Detect which cell encompasses the target text, then output its [X, Y] center coordinate. 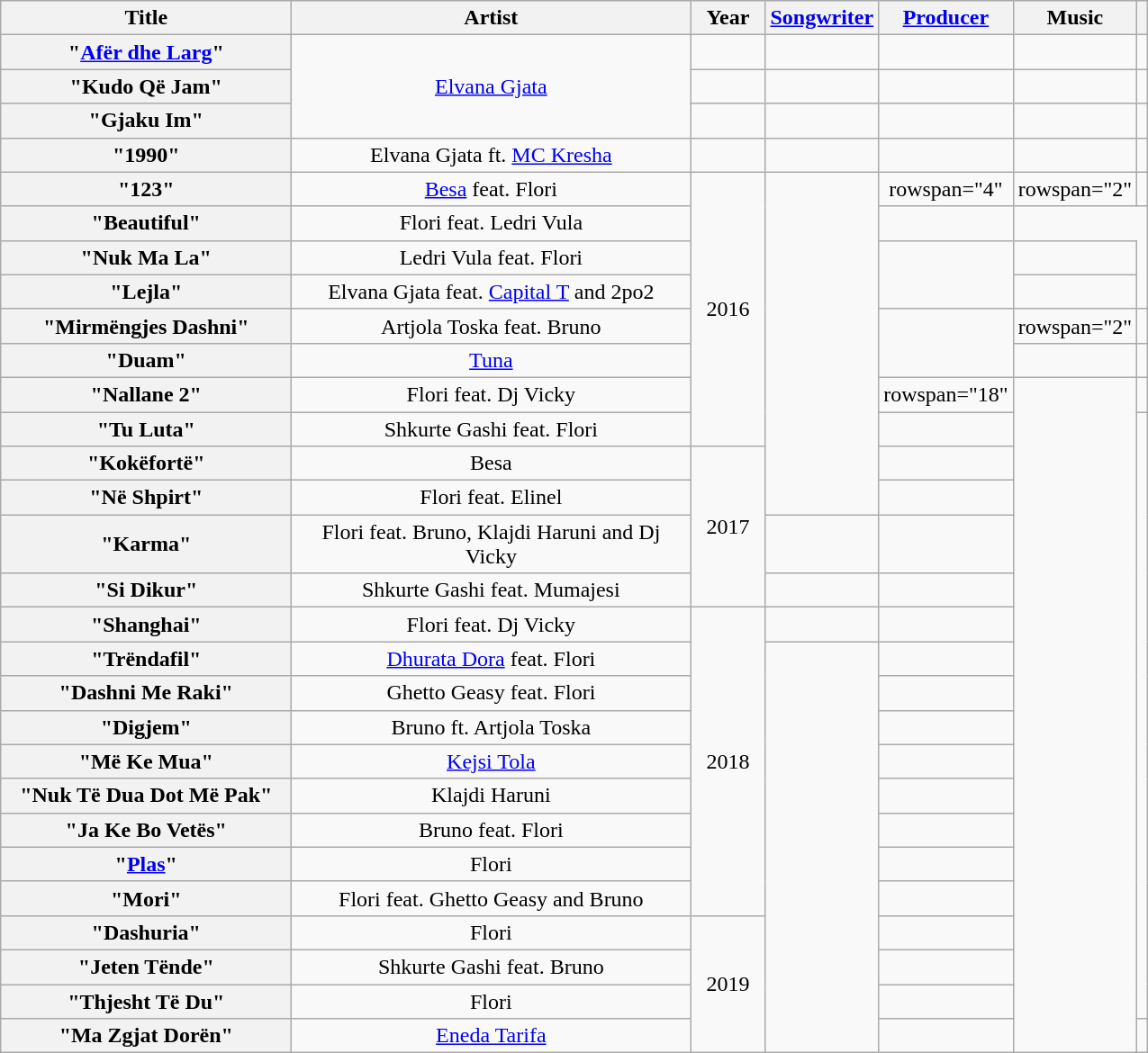
"Shanghai" [146, 625]
"Më Ke Mua" [146, 761]
"Lejla" [146, 292]
Elvana Gjata [492, 86]
Songwriter [822, 18]
Shkurte Gashi feat. Mumajesi [492, 590]
Shkurte Gashi feat. Flori [492, 429]
"Plas" [146, 864]
"Gjaku Im" [146, 121]
2017 [728, 527]
"Thjesht Të Du" [146, 1002]
rowspan="4" [946, 189]
"Ja Ke Bo Vetës" [146, 830]
Flori feat. Bruno, Klajdi Haruni and Dj Vicky [492, 544]
Bruno ft. Artjola Toska [492, 727]
Music [1075, 18]
Kejsi Tola [492, 761]
Shkurte Gashi feat. Bruno [492, 967]
Ledri Vula feat. Flori [492, 257]
"1990" [146, 155]
2016 [728, 309]
Flori feat. Ghetto Geasy and Bruno [492, 898]
"Tu Luta" [146, 429]
rowspan="18" [946, 394]
"Trëndafil" [146, 659]
"Kokëfortë" [146, 463]
"Dashuria" [146, 932]
"Afër dhe Larg" [146, 52]
"123" [146, 189]
Flori feat. Elinel [492, 498]
"Nuk Ma La" [146, 257]
"Në Shpirt" [146, 498]
Besa feat. Flori [492, 189]
"Jeten Tënde" [146, 967]
"Mori" [146, 898]
2019 [728, 984]
"Kudo Që Jam" [146, 86]
Elvana Gjata feat. Capital T and 2po2 [492, 292]
Ghetto Geasy feat. Flori [492, 693]
Klajdi Haruni [492, 796]
Flori feat. Ledri Vula [492, 223]
Artist [492, 18]
"Beautiful" [146, 223]
Tuna [492, 360]
Bruno feat. Flori [492, 830]
Title [146, 18]
"Nuk Të Dua Dot Më Pak" [146, 796]
"Dashni Me Raki" [146, 693]
"Mirmëngjes Dashni" [146, 326]
"Nallane 2" [146, 394]
"Ma Zgjat Dorën" [146, 1036]
"Karma" [146, 544]
"Digjem" [146, 727]
Year [728, 18]
"Si Dikur" [146, 590]
Elvana Gjata ft. MC Kresha [492, 155]
"Duam" [146, 360]
Besa [492, 463]
Eneda Tarifa [492, 1036]
Artjola Toska feat. Bruno [492, 326]
Producer [946, 18]
2018 [728, 761]
Dhurata Dora feat. Flori [492, 659]
